Detect which cell encompasses the target text, then output its (X, Y) center coordinate. 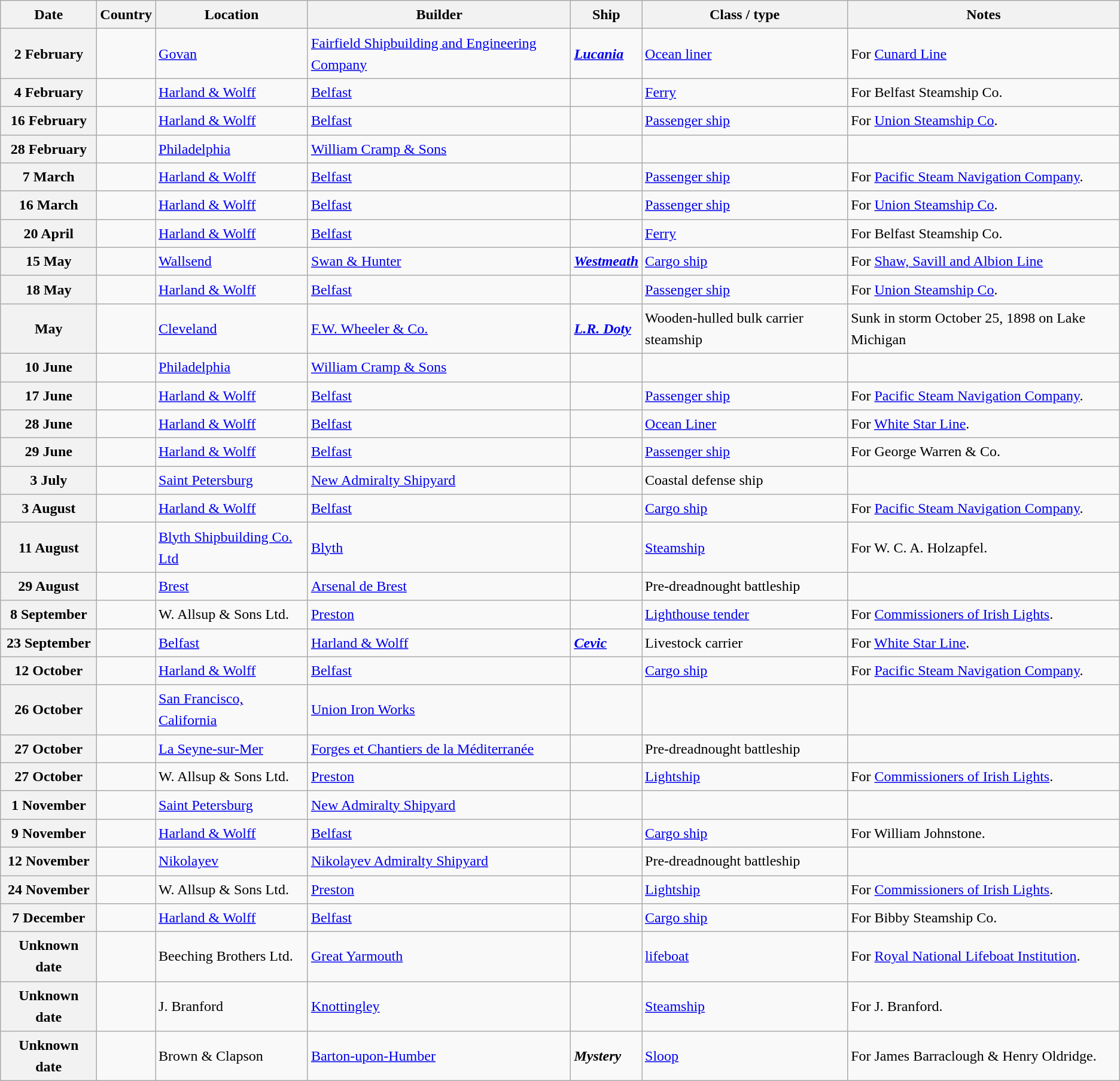
For Royal National Lifeboat Institution. (984, 956)
Blyth Shipbuilding Co. Ltd (232, 547)
Brown & Clapson (232, 1056)
2 February (49, 54)
18 May (49, 290)
L.R. Doty (607, 328)
Union Iron Works (439, 710)
Mystery (607, 1056)
Fairfield Shipbuilding and Engineering Company (439, 54)
4 February (49, 92)
26 October (49, 710)
Wooden-hulled bulk carrier steamship (745, 328)
Nikolayev Admiralty Shipyard (439, 861)
Knottingley (439, 1007)
For Bibby Steamship Co. (984, 918)
Wallsend (232, 261)
Location (232, 14)
Brest (232, 587)
11 August (49, 547)
Westmeath (607, 261)
La Seyne-sur-Mer (232, 748)
Swan & Hunter (439, 261)
7 March (49, 177)
Barton-upon-Humber (439, 1056)
San Francisco, California (232, 710)
J. Branford (232, 1007)
May (49, 328)
Arsenal de Brest (439, 587)
lifeboat (745, 956)
Cevic (607, 643)
Great Yarmouth (439, 956)
Notes (984, 14)
For J. Branford. (984, 1007)
Class / type (745, 14)
3 August (49, 509)
29 June (49, 453)
16 March (49, 205)
28 June (49, 424)
For Shaw, Savill and Albion Line (984, 261)
Cleveland (232, 328)
Beeching Brothers Ltd. (232, 956)
20 April (49, 233)
Builder (439, 14)
17 June (49, 396)
Govan (232, 54)
7 December (49, 918)
12 October (49, 670)
16 February (49, 121)
10 June (49, 368)
Nikolayev (232, 861)
15 May (49, 261)
Livestock carrier (745, 643)
For Cunard Line (984, 54)
Forges et Chantiers de la Méditerranée (439, 748)
For William Johnstone. (984, 833)
Sloop (745, 1056)
For George Warren & Co. (984, 453)
Ship (607, 14)
Ocean Liner (745, 424)
Lucania (607, 54)
29 August (49, 587)
28 February (49, 148)
Country (126, 14)
For W. C. A. Holzapfel. (984, 547)
Lighthouse tender (745, 614)
8 September (49, 614)
12 November (49, 861)
Blyth (439, 547)
1 November (49, 804)
9 November (49, 833)
Coastal defense ship (745, 480)
24 November (49, 889)
Ocean liner (745, 54)
For James Barraclough & Henry Oldridge. (984, 1056)
3 July (49, 480)
Date (49, 14)
Sunk in storm October 25, 1898 on Lake Michigan (984, 328)
23 September (49, 643)
F.W. Wheeler & Co. (439, 328)
